From the cell containing the given text, extract its center point as [x, y] coordinate. 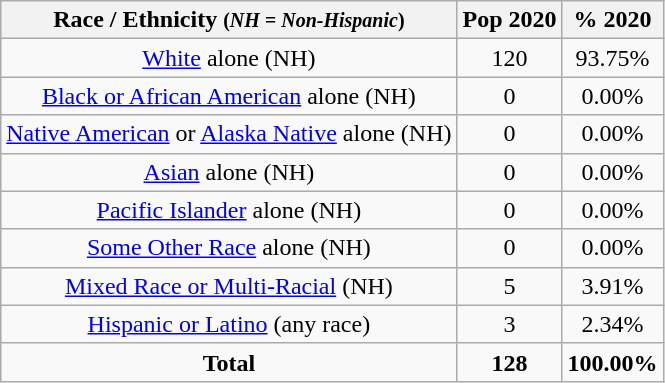
5 [510, 286]
Pacific Islander alone (NH) [229, 210]
2.34% [612, 324]
Total [229, 362]
Some Other Race alone (NH) [229, 248]
128 [510, 362]
% 2020 [612, 20]
Mixed Race or Multi-Racial (NH) [229, 286]
Native American or Alaska Native alone (NH) [229, 134]
120 [510, 58]
Asian alone (NH) [229, 172]
93.75% [612, 58]
Pop 2020 [510, 20]
Hispanic or Latino (any race) [229, 324]
3 [510, 324]
3.91% [612, 286]
100.00% [612, 362]
White alone (NH) [229, 58]
Black or African American alone (NH) [229, 96]
Race / Ethnicity (NH = Non-Hispanic) [229, 20]
